Provide the [x, y] coordinate of the cell's center where the given text is located.  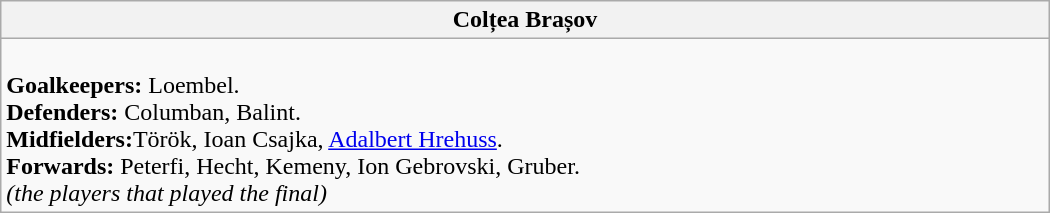
Colțea Brașov [525, 20]
